Provide the (X, Y) coordinate of the cell's center where the given text is located.  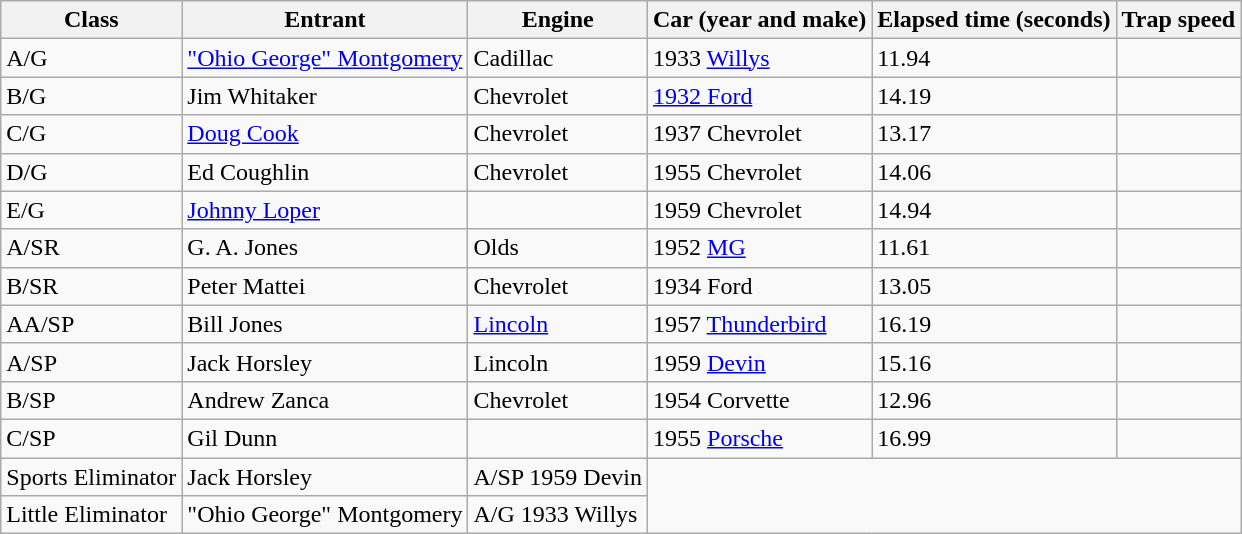
1934 Ford (760, 286)
Car (year and make) (760, 20)
A/SP 1959 Devin (558, 477)
13.05 (994, 286)
A/G 1933 Willys (558, 515)
B/G (92, 96)
12.96 (994, 400)
B/SP (92, 400)
1955 Chevrolet (760, 172)
1957 Thunderbird (760, 324)
1959 Chevrolet (760, 210)
1932 Ford (760, 96)
Olds (558, 248)
Gil Dunn (325, 438)
15.16 (994, 362)
11.61 (994, 248)
E/G (92, 210)
Elapsed time (seconds) (994, 20)
Peter Mattei (325, 286)
Andrew Zanca (325, 400)
AA/SP (92, 324)
13.17 (994, 134)
16.19 (994, 324)
Johnny Loper (325, 210)
1933 Willys (760, 58)
Engine (558, 20)
11.94 (994, 58)
14.19 (994, 96)
Little Eliminator (92, 515)
Ed Coughlin (325, 172)
14.94 (994, 210)
Class (92, 20)
D/G (92, 172)
1954 Corvette (760, 400)
1937 Chevrolet (760, 134)
A/G (92, 58)
Jim Whitaker (325, 96)
Trap speed (1178, 20)
16.99 (994, 438)
Doug Cook (325, 134)
1955 Porsche (760, 438)
C/G (92, 134)
B/SR (92, 286)
A/SP (92, 362)
14.06 (994, 172)
1952 MG (760, 248)
1959 Devin (760, 362)
Entrant (325, 20)
G. A. Jones (325, 248)
Bill Jones (325, 324)
A/SR (92, 248)
Cadillac (558, 58)
Sports Eliminator (92, 477)
C/SP (92, 438)
